Return the [X, Y] coordinate for the center point of the cell that contains the specified text.  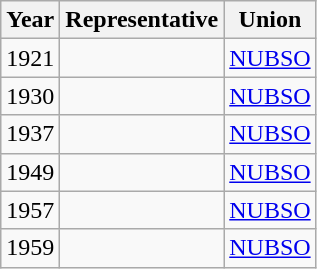
1949 [30, 172]
1937 [30, 134]
Year [30, 20]
Union [270, 20]
1921 [30, 58]
1930 [30, 96]
Representative [142, 20]
1957 [30, 210]
1959 [30, 248]
